Determine the [X, Y] coordinate at the center of the cell enclosing the given text.  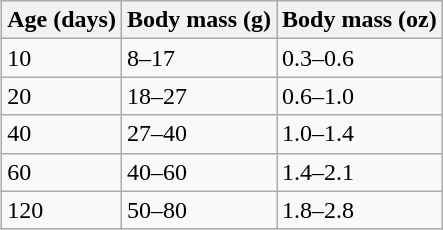
18–27 [198, 96]
40 [62, 134]
10 [62, 58]
1.0–1.4 [360, 134]
20 [62, 96]
1.8–2.8 [360, 210]
0.3–0.6 [360, 58]
50–80 [198, 210]
60 [62, 172]
0.6–1.0 [360, 96]
27–40 [198, 134]
8–17 [198, 58]
40–60 [198, 172]
120 [62, 210]
Age (days) [62, 20]
Body mass (g) [198, 20]
1.4–2.1 [360, 172]
Body mass (oz) [360, 20]
